From the cell containing the given text, extract its center point as (X, Y) coordinate. 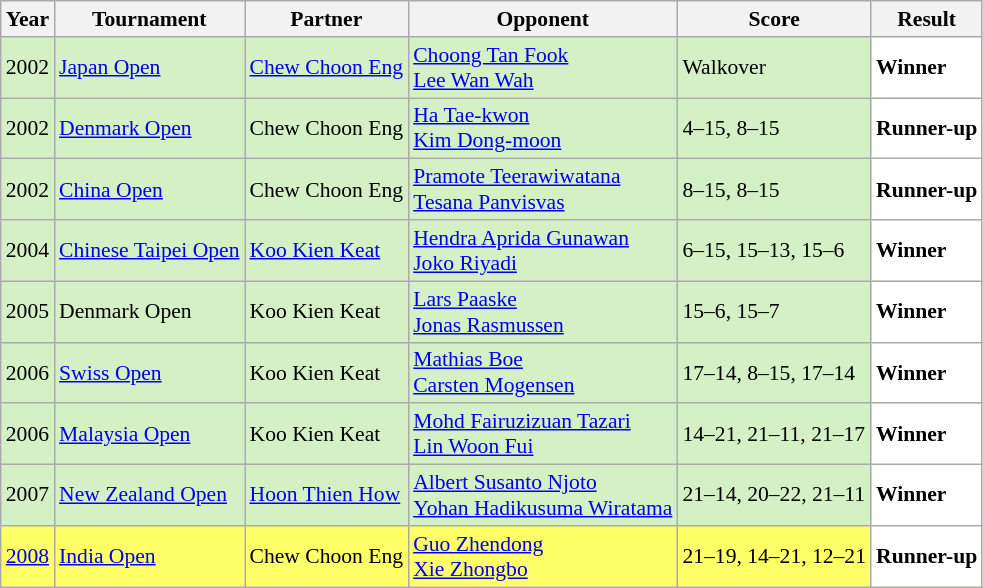
Albert Susanto Njoto Yohan Hadikusuma Wiratama (542, 496)
Lars Paaske Jonas Rasmussen (542, 312)
Hoon Thien How (326, 496)
Chinese Taipei Open (149, 250)
India Open (149, 556)
Opponent (542, 19)
2007 (28, 496)
Malaysia Open (149, 434)
21–19, 14–21, 12–21 (774, 556)
Result (926, 19)
Year (28, 19)
Japan Open (149, 68)
Swiss Open (149, 372)
Walkover (774, 68)
Mathias Boe Carsten Mogensen (542, 372)
Tournament (149, 19)
4–15, 8–15 (774, 128)
2008 (28, 556)
China Open (149, 190)
Pramote Teerawiwatana Tesana Panvisvas (542, 190)
2004 (28, 250)
Guo Zhendong Xie Zhongbo (542, 556)
New Zealand Open (149, 496)
Ha Tae-kwon Kim Dong-moon (542, 128)
Mohd Fairuzizuan Tazari Lin Woon Fui (542, 434)
21–14, 20–22, 21–11 (774, 496)
Score (774, 19)
Partner (326, 19)
8–15, 8–15 (774, 190)
15–6, 15–7 (774, 312)
17–14, 8–15, 17–14 (774, 372)
Choong Tan Fook Lee Wan Wah (542, 68)
14–21, 21–11, 21–17 (774, 434)
2005 (28, 312)
Hendra Aprida Gunawan Joko Riyadi (542, 250)
6–15, 15–13, 15–6 (774, 250)
